Provide the [X, Y] coordinate of the cell's center where the given text is located.  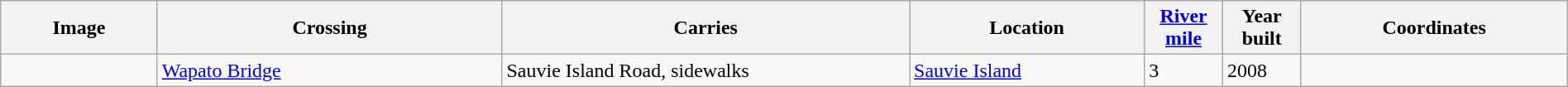
Year built [1262, 28]
Coordinates [1434, 28]
Image [79, 28]
Sauvie Island Road, sidewalks [706, 70]
2008 [1262, 70]
Wapato Bridge [329, 70]
Crossing [329, 28]
Carries [706, 28]
Sauvie Island [1027, 70]
3 [1184, 70]
Location [1027, 28]
River mile [1184, 28]
